Search for the cell housing the specified text and yield its [X, Y] center coordinate. 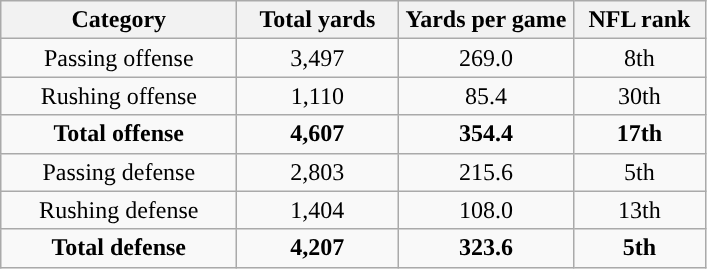
Total yards [318, 20]
323.6 [486, 248]
Rushing defense [119, 210]
Total defense [119, 248]
30th [640, 96]
269.0 [486, 58]
NFL rank [640, 20]
Rushing offense [119, 96]
8th [640, 58]
1,404 [318, 210]
1,110 [318, 96]
Category [119, 20]
Passing offense [119, 58]
3,497 [318, 58]
4,207 [318, 248]
354.4 [486, 134]
215.6 [486, 172]
108.0 [486, 210]
13th [640, 210]
85.4 [486, 96]
Passing defense [119, 172]
4,607 [318, 134]
Yards per game [486, 20]
Total offense [119, 134]
2,803 [318, 172]
17th [640, 134]
